Determine the (X, Y) coordinate at the center of the cell enclosing the given text.  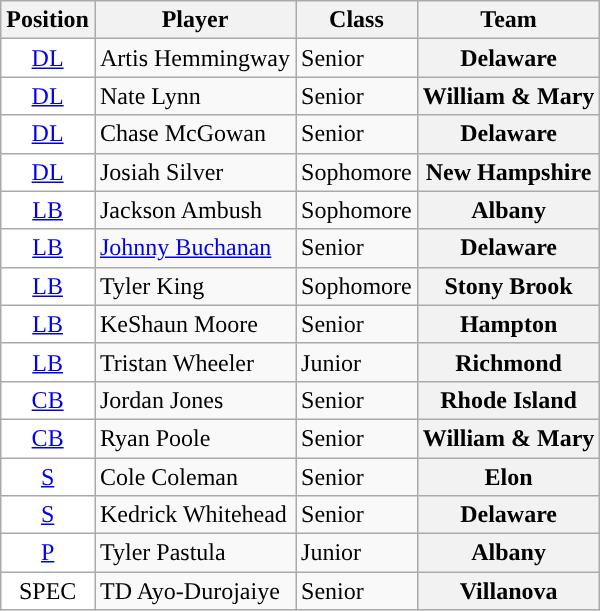
TD Ayo-Durojaiye (194, 591)
Jackson Ambush (194, 210)
P (48, 553)
Nate Lynn (194, 96)
Villanova (508, 591)
Hampton (508, 324)
Tyler King (194, 286)
Class (357, 20)
Jordan Jones (194, 400)
SPEC (48, 591)
Johnny Buchanan (194, 248)
Elon (508, 477)
Josiah Silver (194, 172)
Position (48, 20)
Ryan Poole (194, 438)
Tristan Wheeler (194, 362)
Richmond (508, 362)
New Hampshire (508, 172)
Chase McGowan (194, 134)
Cole Coleman (194, 477)
KeShaun Moore (194, 324)
Artis Hemmingway (194, 58)
Stony Brook (508, 286)
Player (194, 20)
Rhode Island (508, 400)
Tyler Pastula (194, 553)
Team (508, 20)
Kedrick Whitehead (194, 515)
